Capture the cell that displays the provided text and extract its (X, Y) central coordinate. 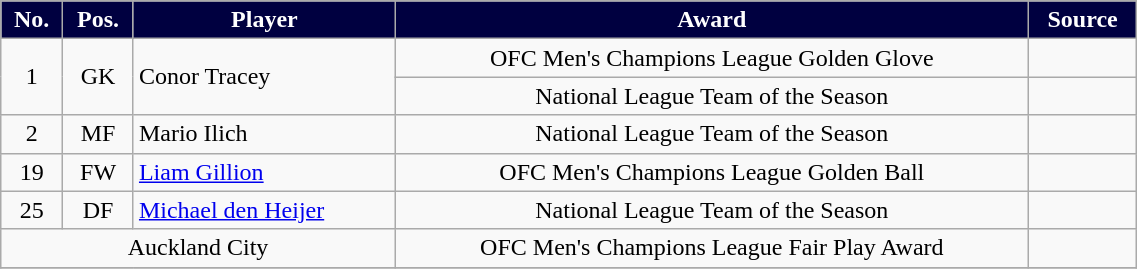
Conor Tracey (264, 77)
2 (32, 134)
Pos. (98, 20)
Award (712, 20)
Mario Ilich (264, 134)
25 (32, 210)
GK (98, 77)
FW (98, 172)
19 (32, 172)
Liam Gillion (264, 172)
Source (1082, 20)
Michael den Heijer (264, 210)
DF (98, 210)
Player (264, 20)
No. (32, 20)
OFC Men's Champions League Golden Ball (712, 172)
OFC Men's Champions League Golden Glove (712, 58)
MF (98, 134)
OFC Men's Champions League Fair Play Award (712, 248)
Auckland City (198, 248)
1 (32, 77)
